Detect which cell encompasses the target text, then output its (X, Y) center coordinate. 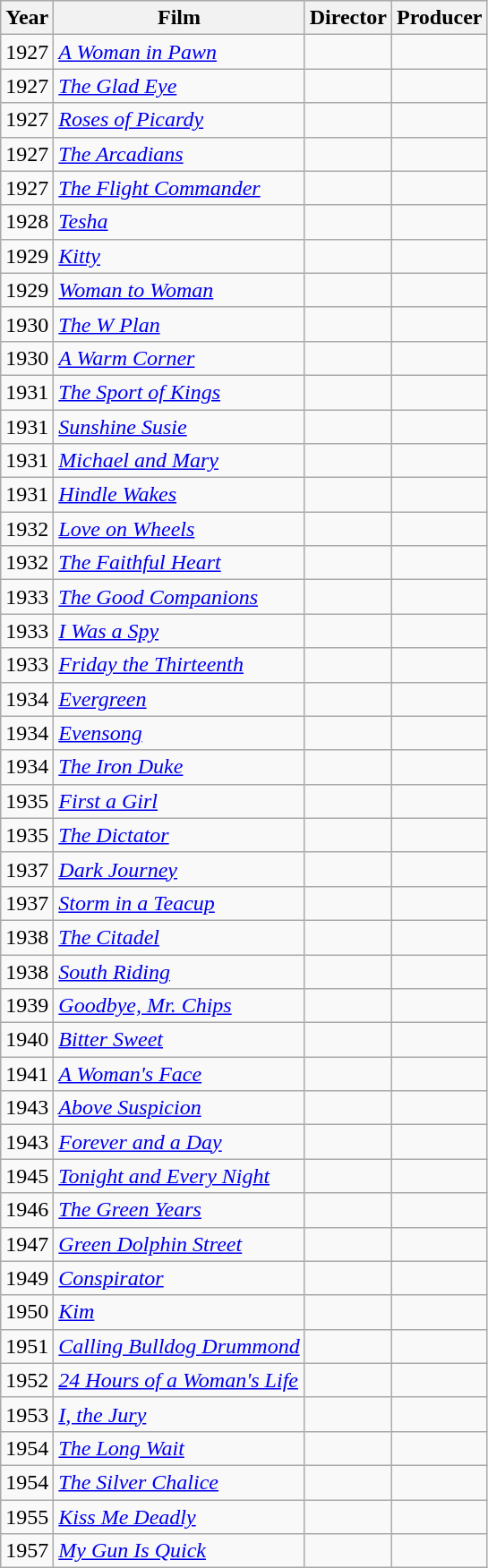
Kim (179, 1312)
Hindle Wakes (179, 495)
Dark Journey (179, 869)
1947 (27, 1244)
The Arcadians (179, 154)
First a Girl (179, 801)
The Citadel (179, 937)
The Flight Commander (179, 188)
1951 (27, 1346)
The Dictator (179, 835)
A Woman's Face (179, 1074)
The Iron Duke (179, 767)
1955 (27, 1517)
The Good Companions (179, 597)
A Woman in Pawn (179, 52)
I Was a Spy (179, 631)
Forever and a Day (179, 1142)
Evergreen (179, 699)
The Silver Chalice (179, 1482)
Calling Bulldog Drummond (179, 1346)
Above Suspicion (179, 1108)
Kiss Me Deadly (179, 1517)
Director (347, 18)
South Riding (179, 971)
Green Dolphin Street (179, 1244)
Producer (439, 18)
Storm in a Teacup (179, 903)
Kitty (179, 256)
1939 (27, 1006)
The Sport of Kings (179, 392)
Conspirator (179, 1278)
Woman to Woman (179, 290)
My Gun Is Quick (179, 1551)
Roses of Picardy (179, 120)
Evensong (179, 733)
The Glad Eye (179, 86)
Michael and Mary (179, 461)
1957 (27, 1551)
1952 (27, 1380)
Friday the Thirteenth (179, 665)
Goodbye, Mr. Chips (179, 1006)
Love on Wheels (179, 529)
Bitter Sweet (179, 1040)
24 Hours of a Woman's Life (179, 1380)
The W Plan (179, 324)
1950 (27, 1312)
Year (27, 18)
The Faithful Heart (179, 563)
1928 (27, 222)
Tonight and Every Night (179, 1176)
1941 (27, 1074)
A Warm Corner (179, 358)
I, the Jury (179, 1414)
1949 (27, 1278)
1953 (27, 1414)
The Green Years (179, 1210)
Tesha (179, 222)
The Long Wait (179, 1448)
1946 (27, 1210)
1940 (27, 1040)
1945 (27, 1176)
Film (179, 18)
Sunshine Susie (179, 427)
